Output the (X, Y) coordinate of the center of the cell containing the given text.  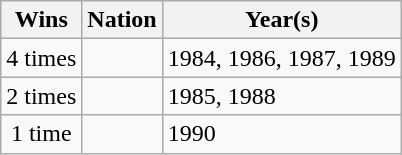
Nation (122, 20)
Year(s) (282, 20)
1 time (42, 134)
1985, 1988 (282, 96)
4 times (42, 58)
Wins (42, 20)
1990 (282, 134)
2 times (42, 96)
1984, 1986, 1987, 1989 (282, 58)
